Return the (x, y) coordinate for the center point of the cell that contains the specified text.  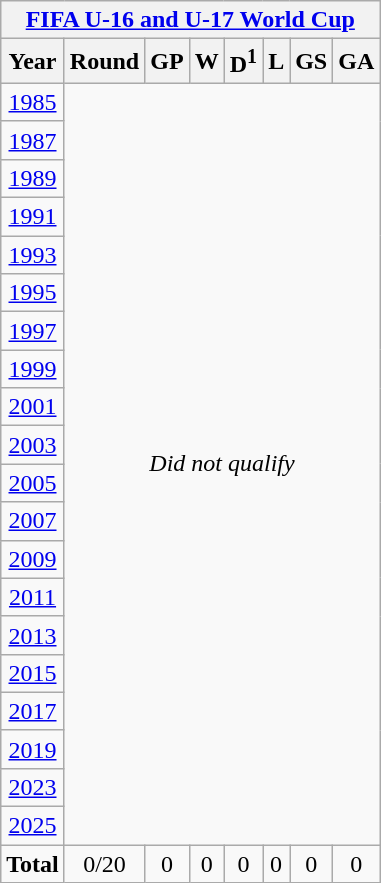
1989 (33, 178)
0/20 (104, 864)
1985 (33, 102)
Round (104, 62)
2003 (33, 445)
2007 (33, 521)
Total (33, 864)
2011 (33, 597)
Did not qualify (222, 464)
W (206, 62)
2013 (33, 635)
2001 (33, 407)
1991 (33, 217)
GA (356, 62)
1995 (33, 293)
2019 (33, 749)
2009 (33, 559)
L (276, 62)
1997 (33, 331)
2025 (33, 826)
Year (33, 62)
2015 (33, 673)
2005 (33, 483)
2023 (33, 787)
2017 (33, 711)
GP (167, 62)
FIFA U-16 and U-17 World Cup (190, 20)
GS (312, 62)
D1 (243, 62)
1987 (33, 140)
1999 (33, 369)
1993 (33, 255)
